Search for the cell housing the specified text and yield its [X, Y] center coordinate. 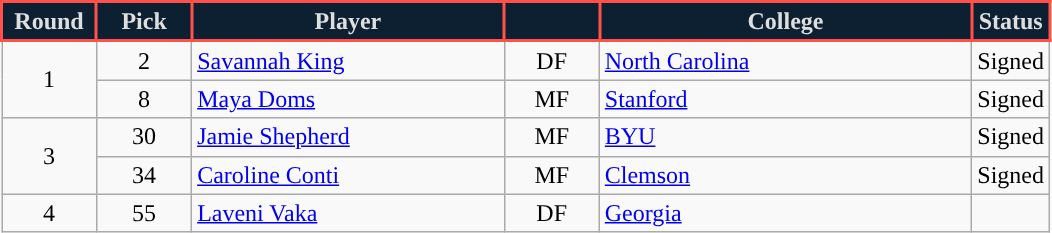
2 [144, 60]
North Carolina [786, 60]
Pick [144, 22]
1 [50, 80]
Caroline Conti [348, 175]
Stanford [786, 99]
Player [348, 22]
30 [144, 137]
Georgia [786, 213]
3 [50, 156]
Round [50, 22]
College [786, 22]
Jamie Shepherd [348, 137]
Savannah King [348, 60]
Maya Doms [348, 99]
8 [144, 99]
34 [144, 175]
4 [50, 213]
55 [144, 213]
Status [1011, 22]
Laveni Vaka [348, 213]
Clemson [786, 175]
BYU [786, 137]
